Find where the given text appears and provide that cell's center as (X, Y) coordinate. 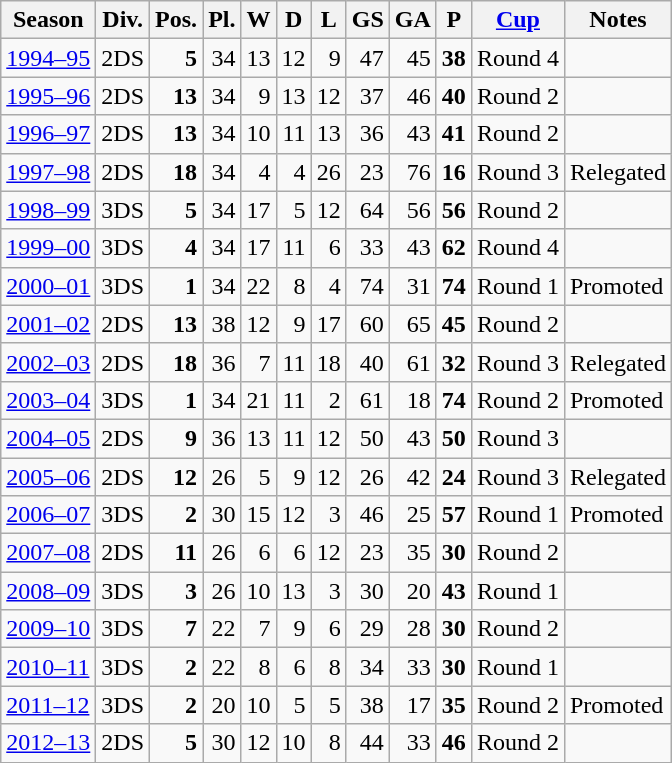
31 (412, 286)
Cup (518, 20)
2010–11 (48, 667)
2001–02 (48, 324)
2011–12 (48, 705)
2004–05 (48, 438)
21 (258, 400)
15 (258, 515)
47 (368, 58)
2005–06 (48, 477)
P (454, 20)
1997–98 (48, 172)
64 (368, 210)
41 (454, 134)
Pos. (176, 20)
D (294, 20)
76 (412, 172)
GS (368, 20)
32 (454, 362)
2009–10 (48, 629)
25 (412, 515)
2008–09 (48, 591)
2007–08 (48, 553)
62 (454, 248)
W (258, 20)
28 (412, 629)
1995–96 (48, 96)
2000–01 (48, 286)
GA (412, 20)
2003–04 (48, 400)
57 (454, 515)
16 (454, 172)
1996–97 (48, 134)
2002–03 (48, 362)
2012–13 (48, 743)
Notes (618, 20)
2006–07 (48, 515)
Season (48, 20)
65 (412, 324)
29 (368, 629)
1994–95 (48, 58)
44 (368, 743)
37 (368, 96)
60 (368, 324)
24 (454, 477)
Pl. (222, 20)
1999–00 (48, 248)
1998–99 (48, 210)
42 (412, 477)
Div. (123, 20)
L (328, 20)
